Identify which cell holds the provided text, then report its (X, Y) central coordinate. 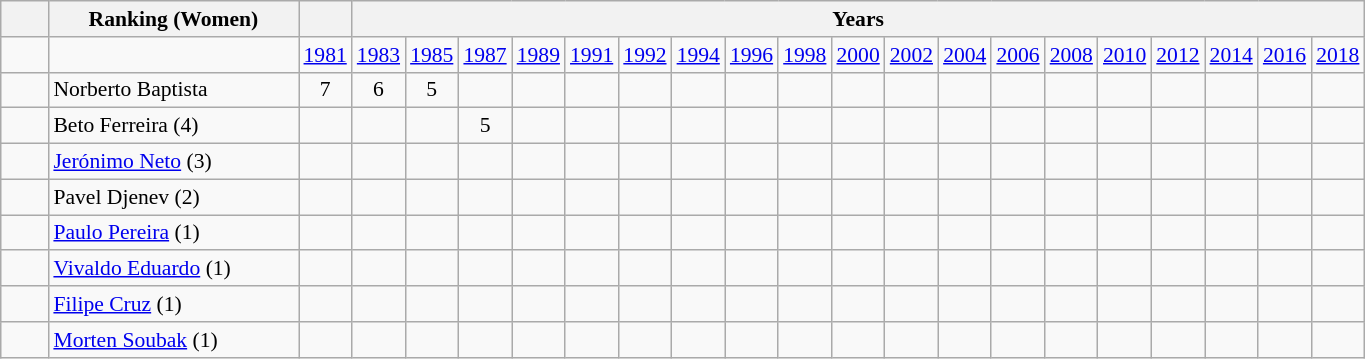
Pavel Djenev (2) (173, 197)
7 (324, 90)
Paulo Pereira (1) (173, 233)
2000 (858, 55)
1983 (378, 55)
1992 (644, 55)
1987 (484, 55)
Filipe Cruz (1) (173, 304)
1996 (752, 55)
2018 (1338, 55)
6 (378, 90)
2002 (912, 55)
2004 (964, 55)
2010 (1124, 55)
Ranking (Women) (173, 19)
Jerónimo Neto (3) (173, 162)
Norberto Baptista (173, 90)
1991 (592, 55)
1989 (538, 55)
2016 (1284, 55)
2008 (1072, 55)
Vivaldo Eduardo (1) (173, 269)
1998 (804, 55)
Years (858, 19)
Morten Soubak (1) (173, 340)
1985 (432, 55)
Beto Ferreira (4) (173, 126)
2006 (1018, 55)
1981 (324, 55)
1994 (698, 55)
2014 (1232, 55)
2012 (1178, 55)
